Return the [x, y] coordinate for the center point of the cell that contains the specified text.  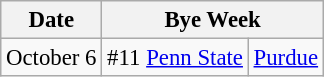
Date [52, 20]
Purdue [286, 58]
#11 Penn State [175, 58]
October 6 [52, 58]
Bye Week [213, 20]
